Return the [X, Y] coordinate for the center point of the cell that contains the specified text.  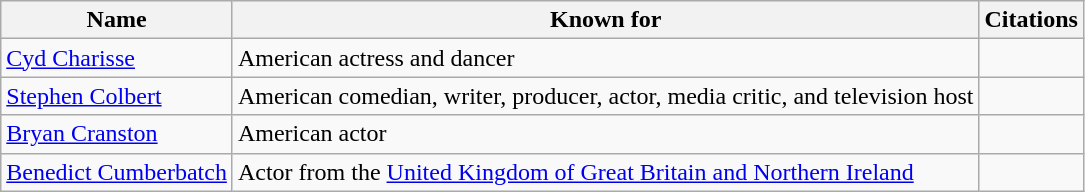
Bryan Cranston [117, 134]
Name [117, 20]
Actor from the United Kingdom of Great Britain and Northern Ireland [606, 172]
Known for [606, 20]
Stephen Colbert [117, 96]
Citations [1031, 20]
American comedian, writer, producer, actor, media critic, and television host [606, 96]
Cyd Charisse [117, 58]
Benedict Cumberbatch [117, 172]
American actress and dancer [606, 58]
American actor [606, 134]
